Extract the [x, y] coordinate from the center of the cell holding the provided text.  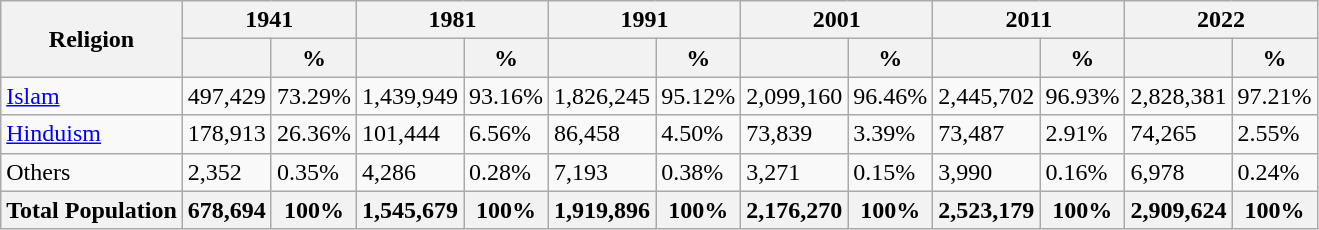
93.16% [506, 96]
497,429 [226, 96]
1,919,896 [602, 210]
2,099,160 [794, 96]
7,193 [602, 172]
178,913 [226, 134]
678,694 [226, 210]
2011 [1029, 20]
6,978 [1178, 172]
3.39% [890, 134]
2,523,179 [986, 210]
6.56% [506, 134]
Total Population [92, 210]
4.50% [698, 134]
0.38% [698, 172]
1981 [452, 20]
95.12% [698, 96]
Others [92, 172]
Islam [92, 96]
2022 [1221, 20]
0.35% [314, 172]
73,487 [986, 134]
73.29% [314, 96]
2,828,381 [1178, 96]
3,271 [794, 172]
Religion [92, 39]
97.21% [1274, 96]
Hinduism [92, 134]
0.15% [890, 172]
96.46% [890, 96]
0.16% [1082, 172]
1,545,679 [410, 210]
1,439,949 [410, 96]
4,286 [410, 172]
74,265 [1178, 134]
26.36% [314, 134]
3,990 [986, 172]
1991 [645, 20]
96.93% [1082, 96]
2001 [837, 20]
1941 [269, 20]
2,909,624 [1178, 210]
101,444 [410, 134]
2,352 [226, 172]
86,458 [602, 134]
0.24% [1274, 172]
73,839 [794, 134]
2.91% [1082, 134]
2.55% [1274, 134]
2,445,702 [986, 96]
2,176,270 [794, 210]
0.28% [506, 172]
1,826,245 [602, 96]
